Locate the cell with the specified text and output its (X, Y) center coordinate. 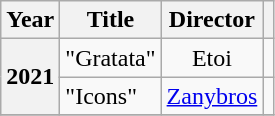
Zanybros (212, 96)
Director (212, 20)
Etoi (212, 58)
Title (110, 20)
2021 (30, 77)
"Icons" (110, 96)
Year (30, 20)
"Gratata" (110, 58)
